Pinpoint the cell where the given text exists, returning its [x, y] midpoint coordinate. 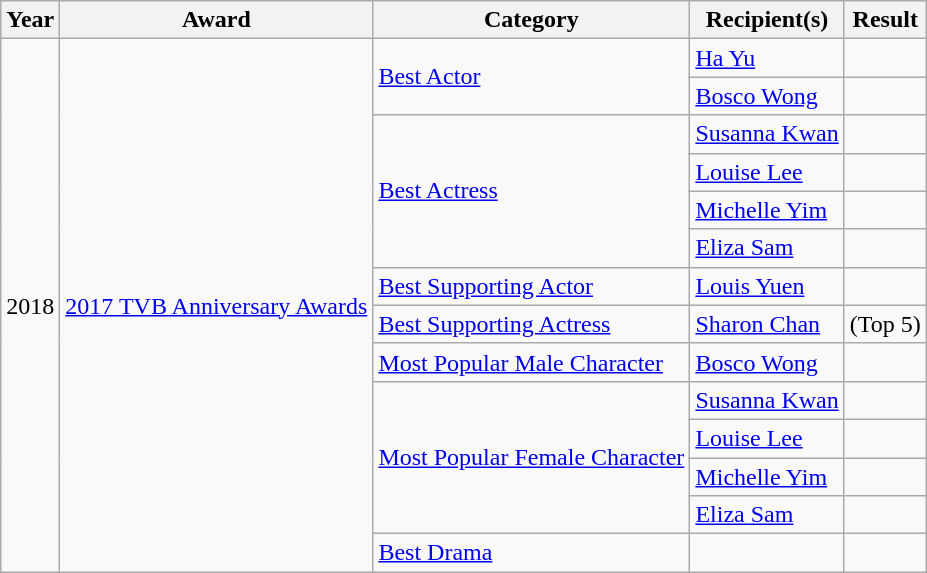
Ha Yu [767, 58]
Recipient(s) [767, 20]
2017 TVB Anniversary Awards [216, 306]
Best Actor [532, 77]
Award [216, 20]
Most Popular Male Character [532, 362]
Most Popular Female Character [532, 457]
Year [30, 20]
Best Supporting Actor [532, 286]
Louis Yuen [767, 286]
Sharon Chan [767, 324]
Best Supporting Actress [532, 324]
(Top 5) [885, 324]
2018 [30, 306]
Category [532, 20]
Best Actress [532, 191]
Result [885, 20]
Best Drama [532, 553]
